Return (x, y) of the center of cell containing provided text 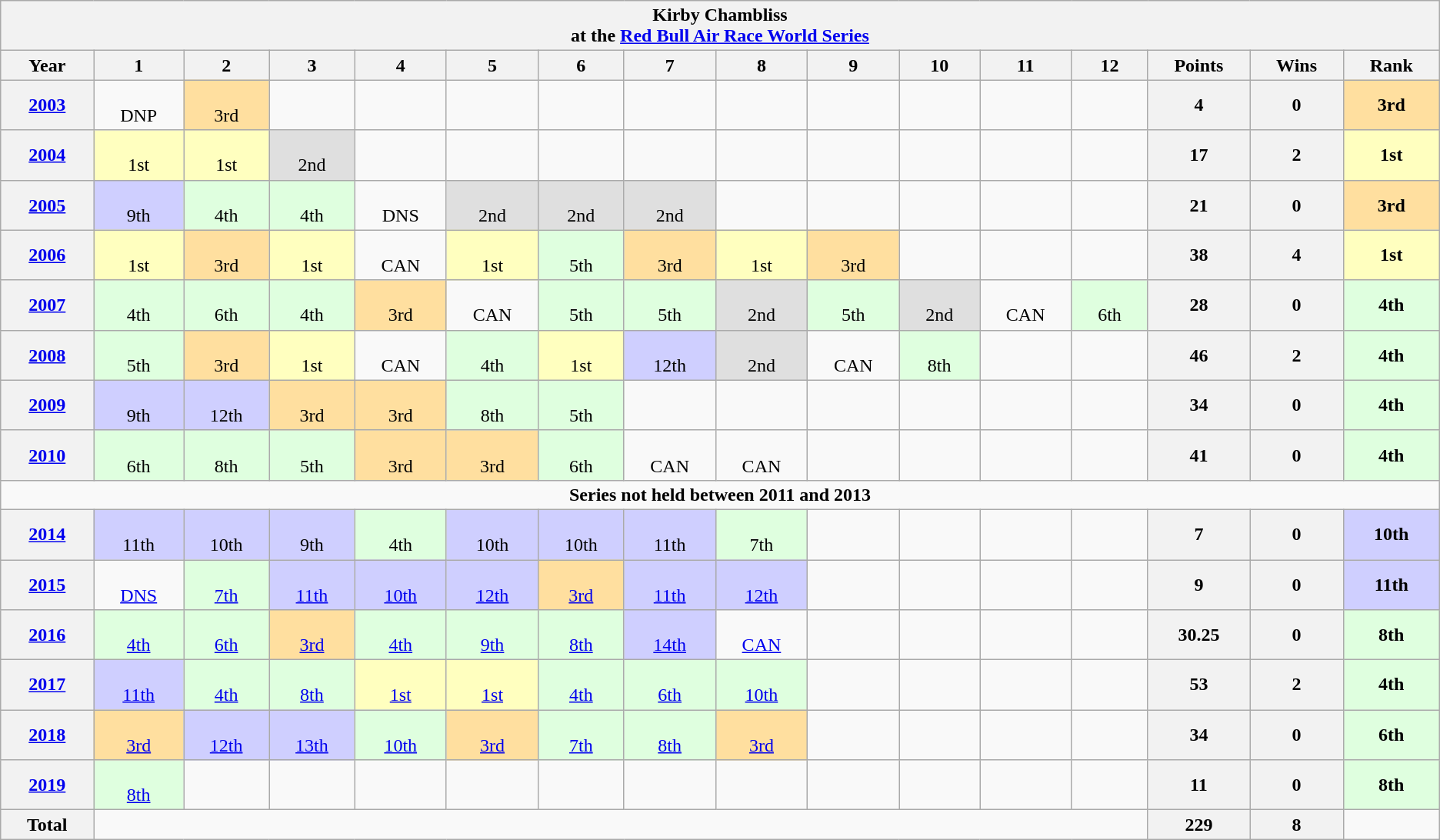
2004 (48, 155)
2006 (48, 255)
30.25 (1198, 635)
46 (1198, 355)
2017 (48, 685)
28 (1198, 305)
1 (138, 65)
2015 (48, 585)
DNP (138, 105)
Rank (1391, 65)
21 (1198, 205)
2014 (48, 534)
13th (312, 735)
Points (1198, 65)
38 (1198, 255)
10 (940, 65)
2008 (48, 355)
6 (582, 65)
2016 (48, 635)
12 (1109, 65)
3 (312, 65)
2003 (48, 105)
Kirby Chamblissat the Red Bull Air Race World Series (720, 26)
5 (492, 65)
53 (1198, 685)
14th (669, 635)
2018 (48, 735)
Total (48, 825)
17 (1198, 155)
2019 (48, 785)
2007 (48, 305)
2005 (48, 205)
41 (1198, 455)
229 (1198, 825)
2010 (48, 455)
Year (48, 65)
Wins (1297, 65)
2009 (48, 405)
Series not held between 2011 and 2013 (720, 495)
